Output the [x, y] coordinate of the center of the cell containing the given text.  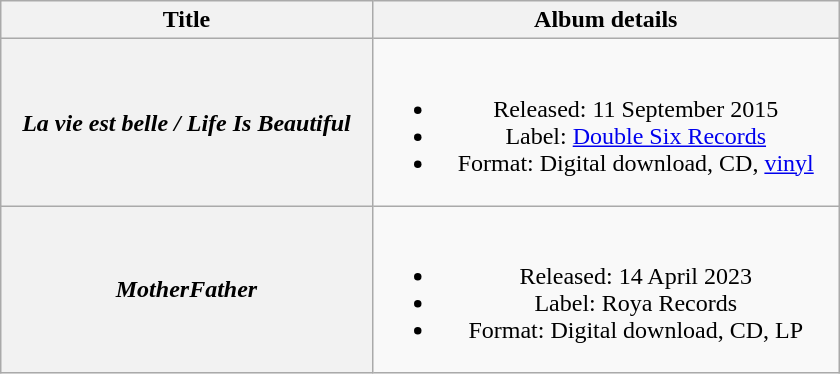
La vie est belle / Life Is Beautiful [186, 122]
Title [186, 20]
Album details [606, 20]
MotherFather [186, 290]
Released: 14 April 2023Label: Roya RecordsFormat: Digital download, CD, LP [606, 290]
Released: 11 September 2015Label: Double Six RecordsFormat: Digital download, CD, vinyl [606, 122]
